Find where the given text appears and provide that cell's center as [x, y] coordinate. 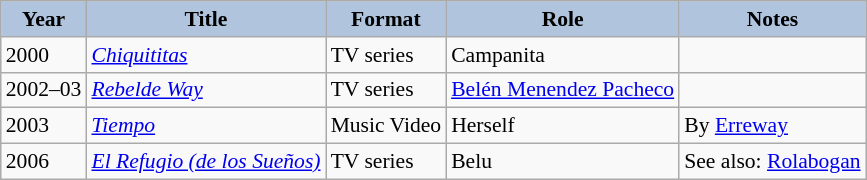
2000 [44, 55]
Herself [562, 126]
Tiempo [206, 126]
Belén Menendez Pacheco [562, 90]
Campanita [562, 55]
2003 [44, 126]
Music Video [386, 126]
Chiquititas [206, 55]
Rebelde Way [206, 90]
El Refugio (de los Sueños) [206, 162]
2002–03 [44, 90]
Role [562, 19]
Year [44, 19]
Title [206, 19]
Belu [562, 162]
2006 [44, 162]
See also: Rolabogan [772, 162]
Notes [772, 19]
Format [386, 19]
By Erreway [772, 126]
